Search for the cell housing the specified text and yield its [x, y] center coordinate. 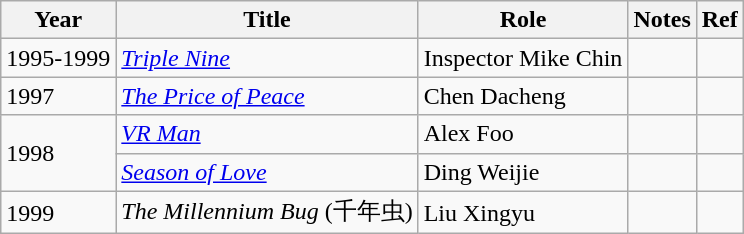
1999 [58, 212]
1997 [58, 96]
Ding Weijie [523, 172]
1998 [58, 153]
Season of Love [267, 172]
The Millennium Bug (千年虫) [267, 212]
Alex Foo [523, 134]
1995-1999 [58, 58]
Title [267, 20]
The Price of Peace [267, 96]
Triple Nine [267, 58]
Ref [720, 20]
Liu Xingyu [523, 212]
Chen Dacheng [523, 96]
Role [523, 20]
Year [58, 20]
Notes [662, 20]
VR Man [267, 134]
Inspector Mike Chin [523, 58]
